Scan for the cell matching the given text and deliver its (x, y) coordinate at center. 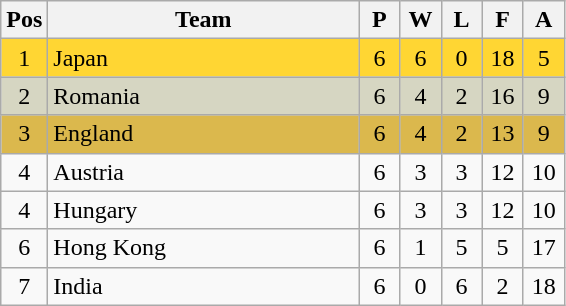
7 (24, 286)
Austria (204, 172)
F (502, 20)
Team (204, 20)
Pos (24, 20)
India (204, 286)
England (204, 134)
W (420, 20)
Hungary (204, 210)
17 (544, 248)
P (380, 20)
Romania (204, 96)
Japan (204, 58)
13 (502, 134)
Hong Kong (204, 248)
L (462, 20)
16 (502, 96)
A (544, 20)
